Capture the cell that displays the provided text and extract its [X, Y] central coordinate. 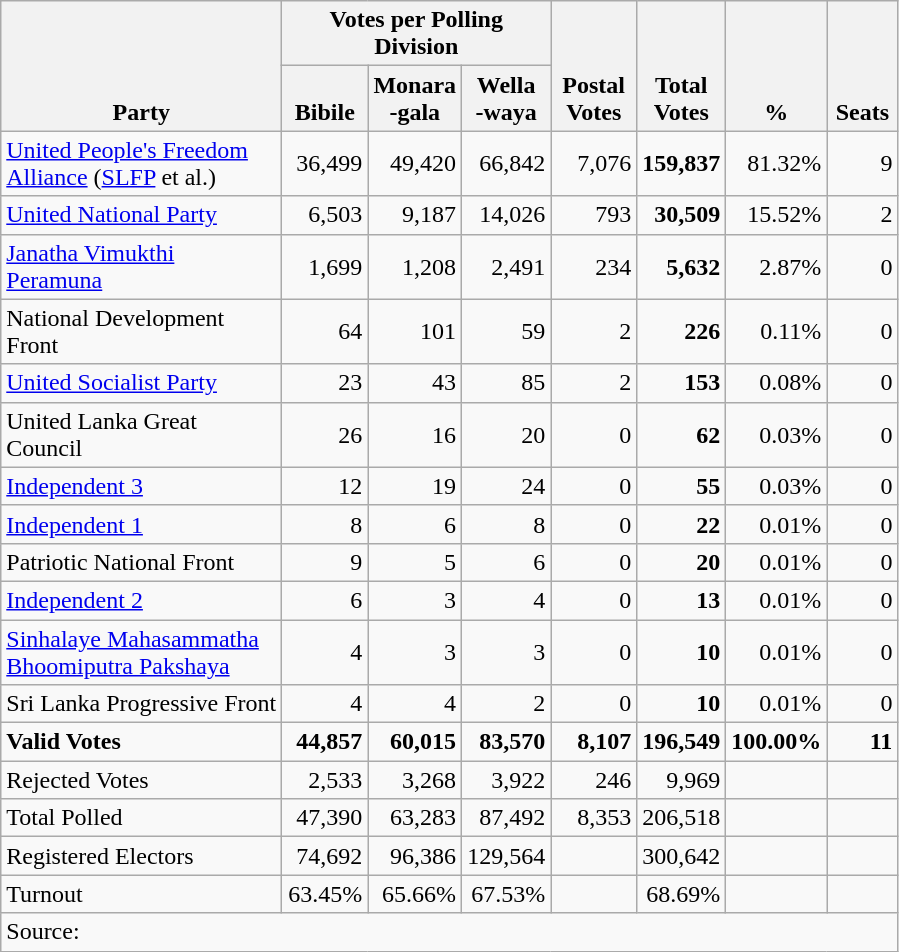
59 [506, 332]
0.08% [776, 383]
Janatha Vimukthi Peramuna [142, 266]
Sri Lanka Progressive Front [142, 704]
Sinhalaye Mahasammatha Bhoomiputra Pakshaya [142, 652]
36,499 [325, 164]
1,699 [325, 266]
196,549 [682, 742]
68.69% [682, 894]
Bibile [325, 98]
96,386 [415, 856]
129,564 [506, 856]
30,509 [682, 215]
101 [415, 332]
2,533 [325, 780]
15.52% [776, 215]
Turnout [142, 894]
793 [594, 215]
% [776, 66]
Votes per Polling Division [416, 34]
Source: [450, 932]
63,283 [415, 818]
Independent 1 [142, 524]
12 [325, 486]
66,842 [506, 164]
Total Polled [142, 818]
7,076 [594, 164]
74,692 [325, 856]
PostalVotes [594, 66]
Monara-gala [415, 98]
83,570 [506, 742]
United People's Freedom Alliance (SLFP et al.) [142, 164]
5,632 [682, 266]
19 [415, 486]
64 [325, 332]
6,503 [325, 215]
Registered Electors [142, 856]
11 [862, 742]
300,642 [682, 856]
3,268 [415, 780]
65.66% [415, 894]
1,208 [415, 266]
9,969 [682, 780]
8,107 [594, 742]
3,922 [506, 780]
2.87% [776, 266]
Seats [862, 66]
63.45% [325, 894]
Wella-waya [506, 98]
26 [325, 434]
23 [325, 383]
44,857 [325, 742]
14,026 [506, 215]
United Socialist Party [142, 383]
67.53% [506, 894]
100.00% [776, 742]
24 [506, 486]
159,837 [682, 164]
Patriotic National Front [142, 562]
234 [594, 266]
206,518 [682, 818]
8,353 [594, 818]
246 [594, 780]
Independent 3 [142, 486]
22 [682, 524]
Rejected Votes [142, 780]
87,492 [506, 818]
2,491 [506, 266]
49,420 [415, 164]
United Lanka Great Council [142, 434]
0.11% [776, 332]
9,187 [415, 215]
Total Votes [682, 66]
60,015 [415, 742]
16 [415, 434]
43 [415, 383]
National Development Front [142, 332]
13 [682, 600]
Independent 2 [142, 600]
153 [682, 383]
62 [682, 434]
55 [682, 486]
Valid Votes [142, 742]
United National Party [142, 215]
226 [682, 332]
81.32% [776, 164]
5 [415, 562]
47,390 [325, 818]
Party [142, 66]
85 [506, 383]
